Locate the cell with the specified text and output its [X, Y] center coordinate. 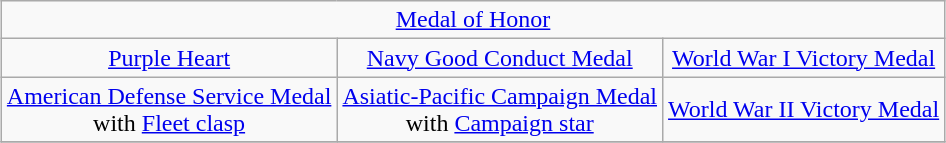
American Defense Service Medal with Fleet clasp [169, 110]
Medal of Honor [472, 20]
World War I Victory Medal [804, 58]
World War II Victory Medal [804, 110]
Purple Heart [169, 58]
Navy Good Conduct Medal [500, 58]
Asiatic-Pacific Campaign Medal with Campaign star [500, 110]
